Identify which cell holds the provided text, then report its [x, y] central coordinate. 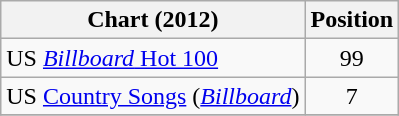
Position [352, 20]
Chart (2012) [153, 20]
US Country Songs (Billboard) [153, 96]
7 [352, 96]
99 [352, 58]
US Billboard Hot 100 [153, 58]
